Return [x, y] of the center of cell containing provided text 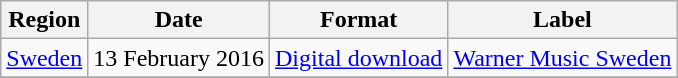
Sweden [44, 58]
13 February 2016 [179, 58]
Date [179, 20]
Format [359, 20]
Region [44, 20]
Label [562, 20]
Digital download [359, 58]
Warner Music Sweden [562, 58]
